Scan for the cell matching the given text and deliver its [X, Y] coordinate at center. 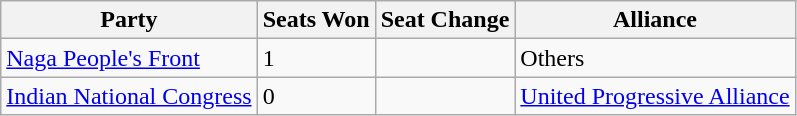
Alliance [655, 20]
1 [316, 58]
0 [316, 96]
Indian National Congress [129, 96]
Others [655, 58]
Party [129, 20]
United Progressive Alliance [655, 96]
Naga People's Front [129, 58]
Seats Won [316, 20]
Seat Change [445, 20]
